Detect which cell encompasses the target text, then output its [X, Y] center coordinate. 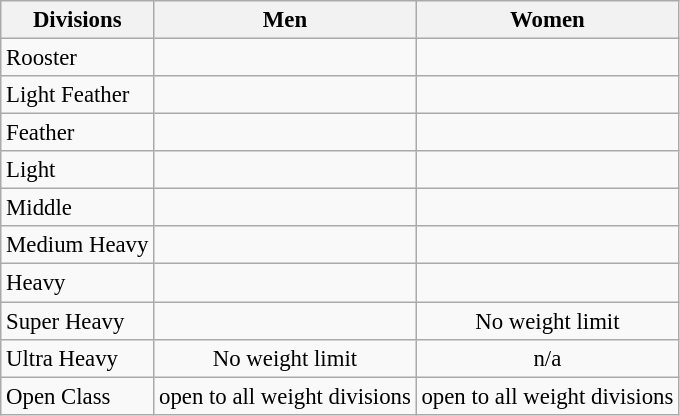
Super Heavy [78, 321]
Divisions [78, 20]
Light Feather [78, 95]
Middle [78, 208]
Ultra Heavy [78, 358]
Medium Heavy [78, 245]
Women [547, 20]
Heavy [78, 283]
Feather [78, 133]
Light [78, 170]
n/a [547, 358]
Open Class [78, 396]
Rooster [78, 58]
Men [285, 20]
